Pinpoint the cell where the given text exists, returning its [x, y] midpoint coordinate. 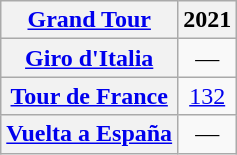
Vuelta a España [90, 134]
132 [208, 96]
2021 [208, 20]
Grand Tour [90, 20]
Tour de France [90, 96]
Giro d'Italia [90, 58]
